Extract the (X, Y) coordinate from the center of the cell holding the provided text.  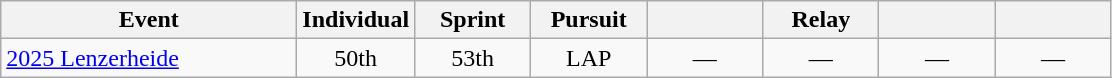
Pursuit (589, 20)
Relay (821, 20)
Individual (356, 20)
53th (473, 58)
50th (356, 58)
2025 Lenzerheide (149, 58)
Sprint (473, 20)
LAP (589, 58)
Event (149, 20)
